Capture the cell that displays the provided text and extract its [X, Y] central coordinate. 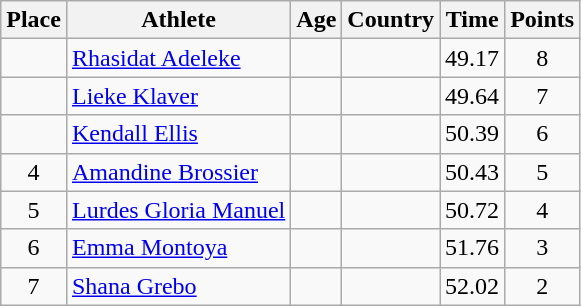
Age [316, 20]
52.02 [472, 286]
50.39 [472, 134]
3 [542, 248]
Time [472, 20]
Kendall Ellis [178, 134]
Rhasidat Adeleke [178, 58]
Lieke Klaver [178, 96]
8 [542, 58]
Lurdes Gloria Manuel [178, 210]
51.76 [472, 248]
50.43 [472, 172]
Points [542, 20]
Emma Montoya [178, 248]
Amandine Brossier [178, 172]
49.17 [472, 58]
Athlete [178, 20]
Shana Grebo [178, 286]
2 [542, 286]
49.64 [472, 96]
50.72 [472, 210]
Country [391, 20]
Place [34, 20]
